Capture the cell that displays the provided text and extract its [x, y] central coordinate. 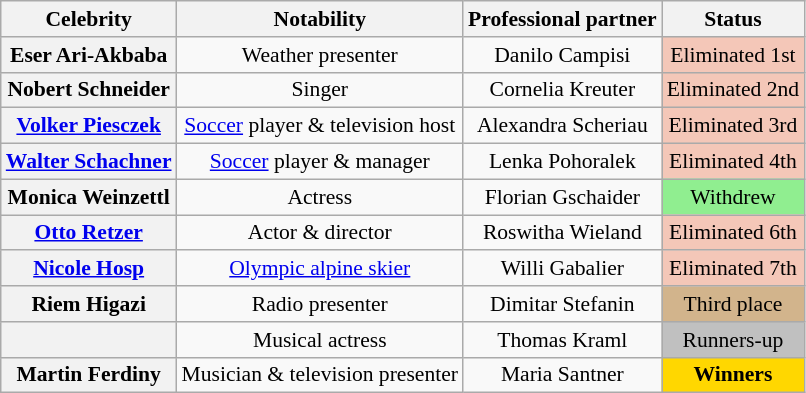
Martin Ferdiny [89, 375]
Roswitha Wieland [562, 233]
Riem Higazi [89, 304]
Eliminated 3rd [734, 126]
Soccer player & manager [320, 162]
Winners [734, 375]
Singer [320, 90]
Professional partner [562, 19]
Walter Schachner [89, 162]
Eliminated 1st [734, 55]
Lenka Pohoralek [562, 162]
Celebrity [89, 19]
Eliminated 2nd [734, 90]
Eliminated 6th [734, 233]
Maria Santner [562, 375]
Thomas Kraml [562, 340]
Eliminated 7th [734, 269]
Dimitar Stefanin [562, 304]
Florian Gschaider [562, 197]
Weather presenter [320, 55]
Alexandra Scheriau [562, 126]
Willi Gabalier [562, 269]
Volker Piesczek [89, 126]
Nobert Schneider [89, 90]
Notability [320, 19]
Radio presenter [320, 304]
Musical actress [320, 340]
Third place [734, 304]
Status [734, 19]
Otto Retzer [89, 233]
Runners-up [734, 340]
Olympic alpine skier [320, 269]
Danilo Campisi [562, 55]
Actor & director [320, 233]
Eliminated 4th [734, 162]
Eser Ari-Akbaba [89, 55]
Nicole Hosp [89, 269]
Monica Weinzettl [89, 197]
Actress [320, 197]
Withdrew [734, 197]
Cornelia Kreuter [562, 90]
Soccer player & television host [320, 126]
Musician & television presenter [320, 375]
